Identify which cell holds the provided text, then report its (x, y) central coordinate. 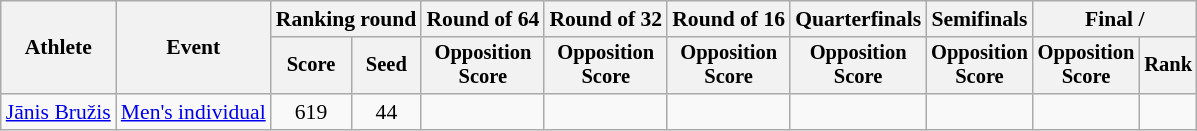
Quarterfinals (858, 19)
Final / (1115, 19)
Event (194, 48)
Round of 64 (482, 19)
Round of 32 (606, 19)
44 (386, 112)
Seed (386, 66)
Ranking round (346, 19)
Semifinals (980, 19)
Round of 16 (728, 19)
Men's individual (194, 112)
Athlete (58, 48)
Score (312, 66)
Jānis Bružis (58, 112)
619 (312, 112)
Rank (1168, 66)
